Search for the cell housing the specified text and yield its [x, y] center coordinate. 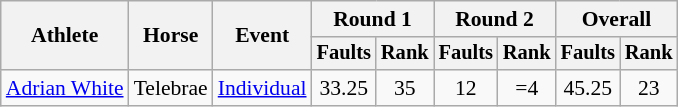
Athlete [65, 36]
Horse [171, 36]
Round 1 [373, 19]
45.25 [588, 88]
35 [405, 88]
Event [262, 36]
Round 2 [495, 19]
Adrian White [65, 88]
Telebrae [171, 88]
12 [466, 88]
Overall [617, 19]
23 [649, 88]
=4 [527, 88]
Individual [262, 88]
33.25 [344, 88]
